Pinpoint the cell where the given text exists, returning its [X, Y] midpoint coordinate. 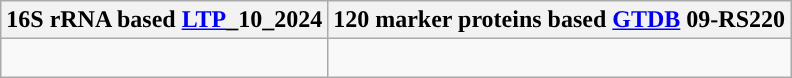
120 marker proteins based GTDB 09-RS220 [560, 20]
16S rRNA based LTP_10_2024 [164, 20]
